Pinpoint the cell where the given text exists, returning its [x, y] midpoint coordinate. 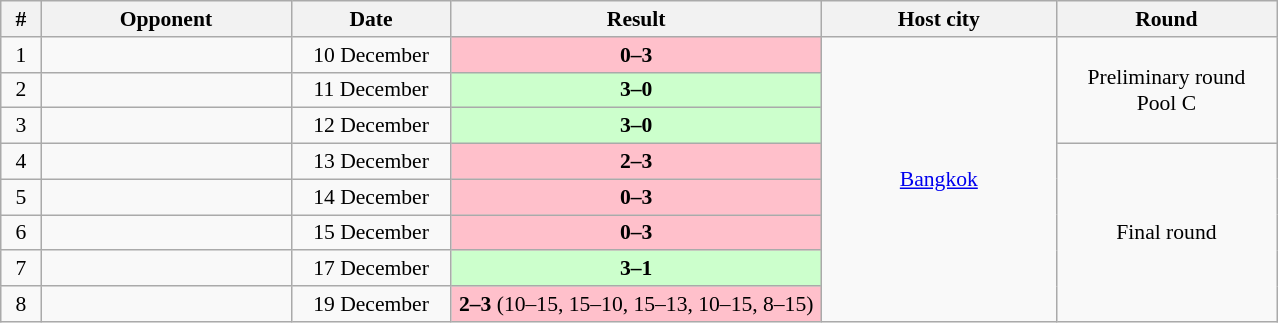
2 [21, 90]
12 December [371, 126]
Opponent [166, 19]
15 December [371, 233]
3–1 [636, 269]
2–3 (10–15, 15–10, 15–13, 10–15, 8–15) [636, 304]
13 December [371, 162]
Bangkok [938, 180]
1 [21, 55]
4 [21, 162]
Final round [1166, 233]
5 [21, 197]
19 December [371, 304]
3 [21, 126]
14 December [371, 197]
Round [1166, 19]
2–3 [636, 162]
10 December [371, 55]
11 December [371, 90]
17 December [371, 269]
6 [21, 233]
Date [371, 19]
7 [21, 269]
8 [21, 304]
Preliminary roundPool C [1166, 90]
# [21, 19]
Host city [938, 19]
Result [636, 19]
